Return the [X, Y] coordinate for the center point of the cell that contains the specified text.  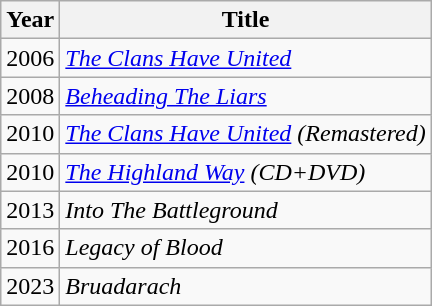
The Clans Have United [246, 58]
Beheading The Liars [246, 96]
Into The Battleground [246, 210]
2006 [30, 58]
Title [246, 20]
Year [30, 20]
The Highland Way (CD+DVD) [246, 172]
2013 [30, 210]
Bruadarach [246, 286]
2023 [30, 286]
The Clans Have United (Remastered) [246, 134]
2016 [30, 248]
2008 [30, 96]
Legacy of Blood [246, 248]
